Search for the cell housing the specified text and yield its (x, y) center coordinate. 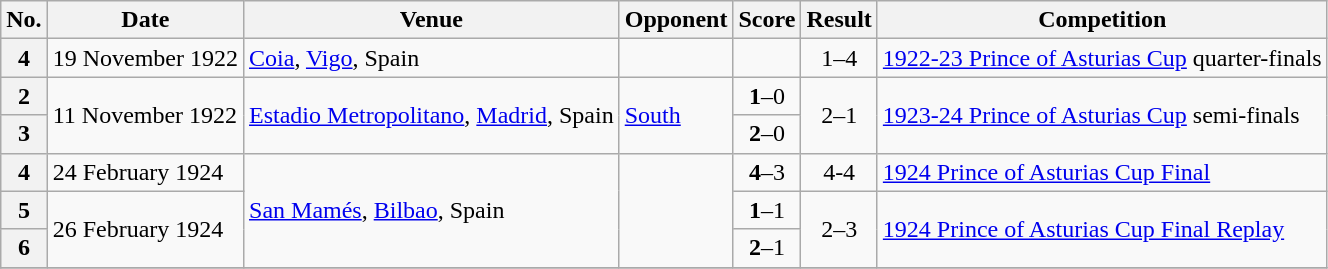
4-4 (839, 172)
Competition (1102, 20)
1923-24 Prince of Asturias Cup semi-finals (1102, 115)
26 February 1924 (145, 229)
Venue (432, 20)
24 February 1924 (145, 172)
Estadio Metropolitano, Madrid, Spain (432, 115)
1–4 (839, 58)
2 (24, 96)
2–0 (767, 134)
6 (24, 248)
Opponent (676, 20)
4–3 (767, 172)
1922-23 Prince of Asturias Cup quarter-finals (1102, 58)
1924 Prince of Asturias Cup Final Replay (1102, 229)
San Mamés, Bilbao, Spain (432, 210)
Result (839, 20)
3 (24, 134)
Date (145, 20)
Coia, Vigo, Spain (432, 58)
South (676, 115)
1–1 (767, 210)
2–3 (839, 229)
No. (24, 20)
1–0 (767, 96)
Score (767, 20)
5 (24, 210)
1924 Prince of Asturias Cup Final (1102, 172)
19 November 1922 (145, 58)
11 November 1922 (145, 115)
